Provide the [x, y] coordinate of the cell's center where the given text is located.  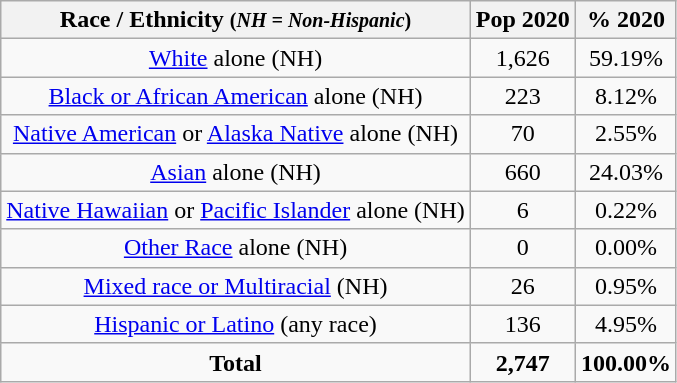
Native Hawaiian or Pacific Islander alone (NH) [236, 210]
1,626 [522, 58]
Mixed race or Multiracial (NH) [236, 286]
% 2020 [626, 20]
0.00% [626, 248]
0 [522, 248]
2.55% [626, 134]
136 [522, 324]
26 [522, 286]
Total [236, 362]
Asian alone (NH) [236, 172]
Native American or Alaska Native alone (NH) [236, 134]
2,747 [522, 362]
White alone (NH) [236, 58]
8.12% [626, 96]
Other Race alone (NH) [236, 248]
59.19% [626, 58]
100.00% [626, 362]
Black or African American alone (NH) [236, 96]
24.03% [626, 172]
70 [522, 134]
4.95% [626, 324]
Hispanic or Latino (any race) [236, 324]
Race / Ethnicity (NH = Non-Hispanic) [236, 20]
223 [522, 96]
0.95% [626, 286]
6 [522, 210]
Pop 2020 [522, 20]
0.22% [626, 210]
660 [522, 172]
